Identify which cell holds the provided text, then report its (x, y) central coordinate. 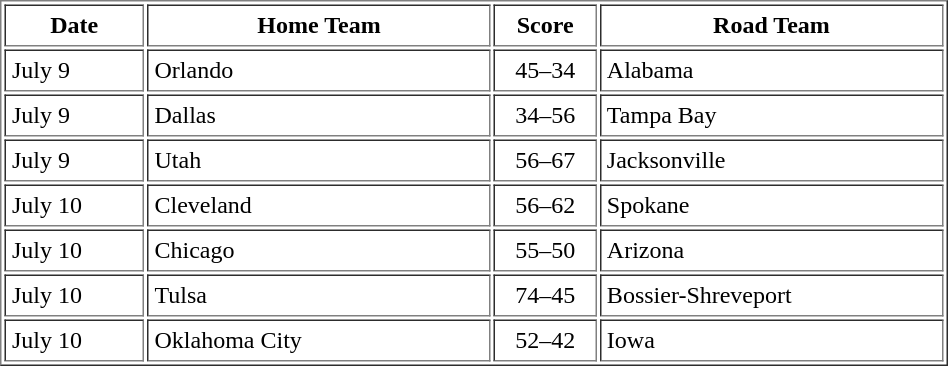
Home Team (319, 25)
Orlando (319, 71)
74–45 (545, 295)
Utah (319, 161)
34–56 (545, 115)
Oklahoma City (319, 341)
Spokane (771, 205)
Road Team (771, 25)
Iowa (771, 341)
Chicago (319, 251)
Cleveland (319, 205)
Score (545, 25)
45–34 (545, 71)
Bossier-Shreveport (771, 295)
55–50 (545, 251)
Tulsa (319, 295)
56–62 (545, 205)
Dallas (319, 115)
Arizona (771, 251)
52–42 (545, 341)
Jacksonville (771, 161)
Tampa Bay (771, 115)
Alabama (771, 71)
Date (74, 25)
56–67 (545, 161)
